Pinpoint the cell where the given text exists, returning its (X, Y) midpoint coordinate. 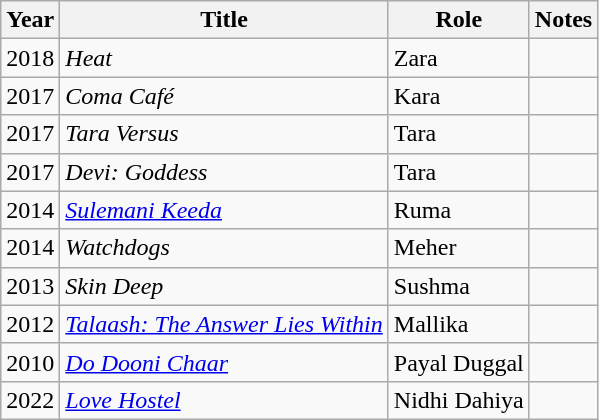
Sulemani Keeda (224, 210)
Zara (458, 58)
Year (30, 20)
Do Dooni Chaar (224, 362)
2022 (30, 400)
Tara Versus (224, 134)
Love Hostel (224, 400)
Meher (458, 248)
Title (224, 20)
Role (458, 20)
Nidhi Dahiya (458, 400)
Mallika (458, 324)
Coma Café (224, 96)
2012 (30, 324)
Talaash: The Answer Lies Within (224, 324)
Kara (458, 96)
Payal Duggal (458, 362)
2010 (30, 362)
Sushma (458, 286)
2018 (30, 58)
Devi: Goddess (224, 172)
Watchdogs (224, 248)
Ruma (458, 210)
Skin Deep (224, 286)
2013 (30, 286)
Notes (563, 20)
Heat (224, 58)
